Return [x, y] of the center of cell containing provided text 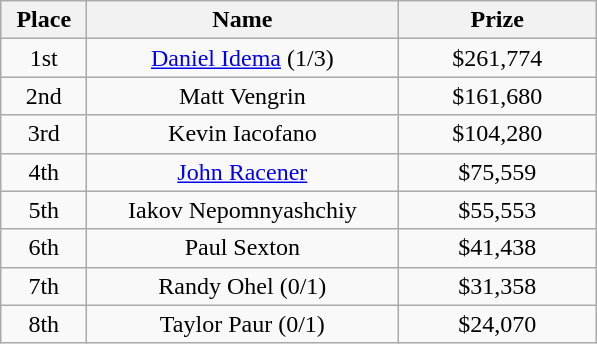
$31,358 [498, 286]
Kevin Iacofano [242, 134]
$24,070 [498, 324]
Matt Vengrin [242, 96]
Iakov Nepomnyashchiy [242, 210]
Paul Sexton [242, 248]
Taylor Paur (0/1) [242, 324]
$104,280 [498, 134]
Name [242, 20]
3rd [44, 134]
Daniel Idema (1/3) [242, 58]
John Racener [242, 172]
7th [44, 286]
5th [44, 210]
$161,680 [498, 96]
$75,559 [498, 172]
Randy Ohel (0/1) [242, 286]
Place [44, 20]
$261,774 [498, 58]
1st [44, 58]
$41,438 [498, 248]
4th [44, 172]
2nd [44, 96]
Prize [498, 20]
8th [44, 324]
6th [44, 248]
$55,553 [498, 210]
